Return the [X, Y] coordinate for the center point of the cell that contains the specified text.  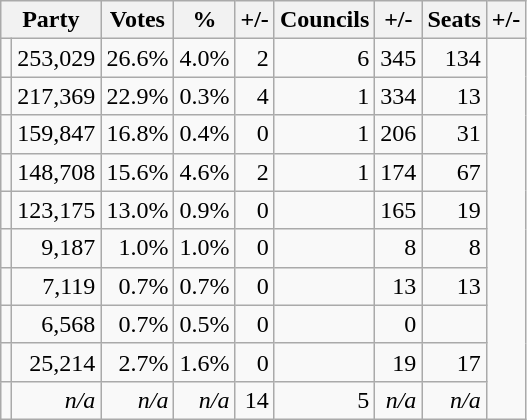
67 [454, 172]
0.4% [204, 134]
334 [398, 96]
16.8% [138, 134]
0.5% [204, 324]
1.6% [204, 362]
206 [398, 134]
Party [51, 20]
31 [454, 134]
6,568 [56, 324]
9,187 [56, 248]
217,369 [56, 96]
26.6% [138, 58]
% [204, 20]
4 [254, 96]
159,847 [56, 134]
6 [324, 58]
345 [398, 58]
4.0% [204, 58]
Seats [454, 20]
14 [254, 400]
0.9% [204, 210]
22.9% [138, 96]
13.0% [138, 210]
174 [398, 172]
15.6% [138, 172]
Councils [324, 20]
7,119 [56, 286]
0.3% [204, 96]
253,029 [56, 58]
123,175 [56, 210]
134 [454, 58]
4.6% [204, 172]
25,214 [56, 362]
2.7% [138, 362]
148,708 [56, 172]
17 [454, 362]
Votes [138, 20]
5 [324, 400]
165 [398, 210]
